Extract the [X, Y] coordinate from the center of the cell holding the provided text.  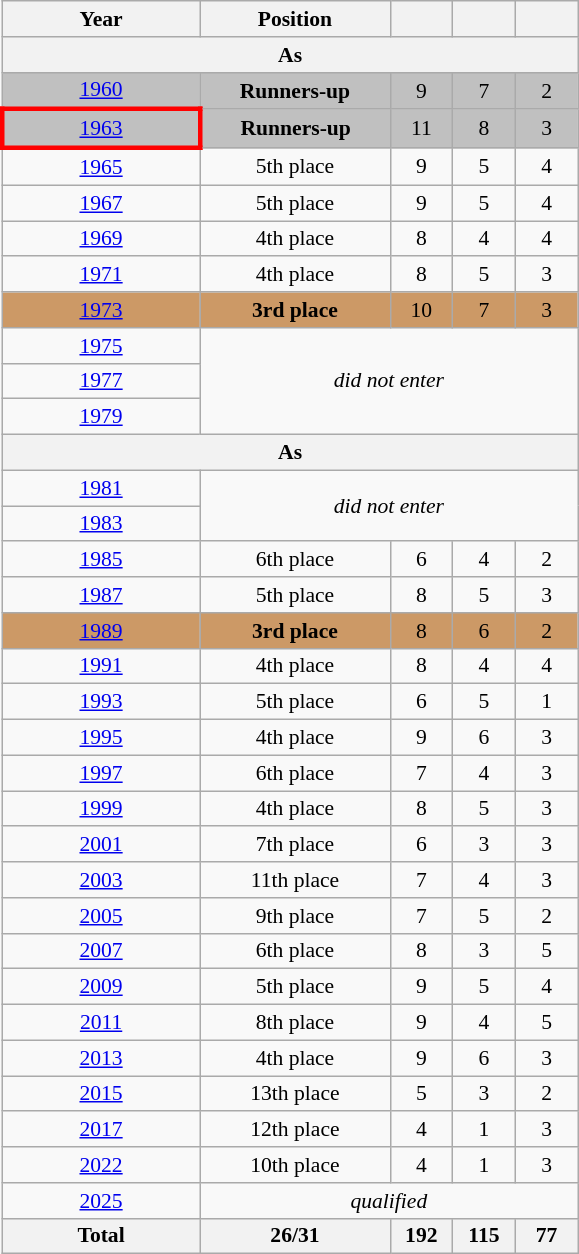
1999 [101, 809]
2011 [101, 1023]
1975 [101, 346]
11 [422, 130]
Total [101, 1236]
1979 [101, 417]
115 [484, 1236]
1963 [101, 130]
2017 [101, 1130]
qualified [389, 1201]
2009 [101, 987]
1997 [101, 773]
1973 [101, 310]
77 [546, 1236]
11th place [295, 880]
1971 [101, 275]
13th place [295, 1094]
2007 [101, 951]
1993 [101, 702]
1985 [101, 560]
1989 [101, 631]
2015 [101, 1094]
Position [295, 19]
1969 [101, 239]
1965 [101, 166]
8th place [295, 1023]
2022 [101, 1165]
1991 [101, 666]
2005 [101, 916]
1987 [101, 595]
1967 [101, 203]
1995 [101, 738]
10 [422, 310]
1983 [101, 524]
Year [101, 19]
2001 [101, 845]
1960 [101, 90]
192 [422, 1236]
7th place [295, 845]
2025 [101, 1201]
2003 [101, 880]
1977 [101, 381]
10th place [295, 1165]
12th place [295, 1130]
2013 [101, 1058]
26/31 [295, 1236]
1981 [101, 488]
9th place [295, 916]
